Provide the (x, y) coordinate of the cell's center where the given text is located.  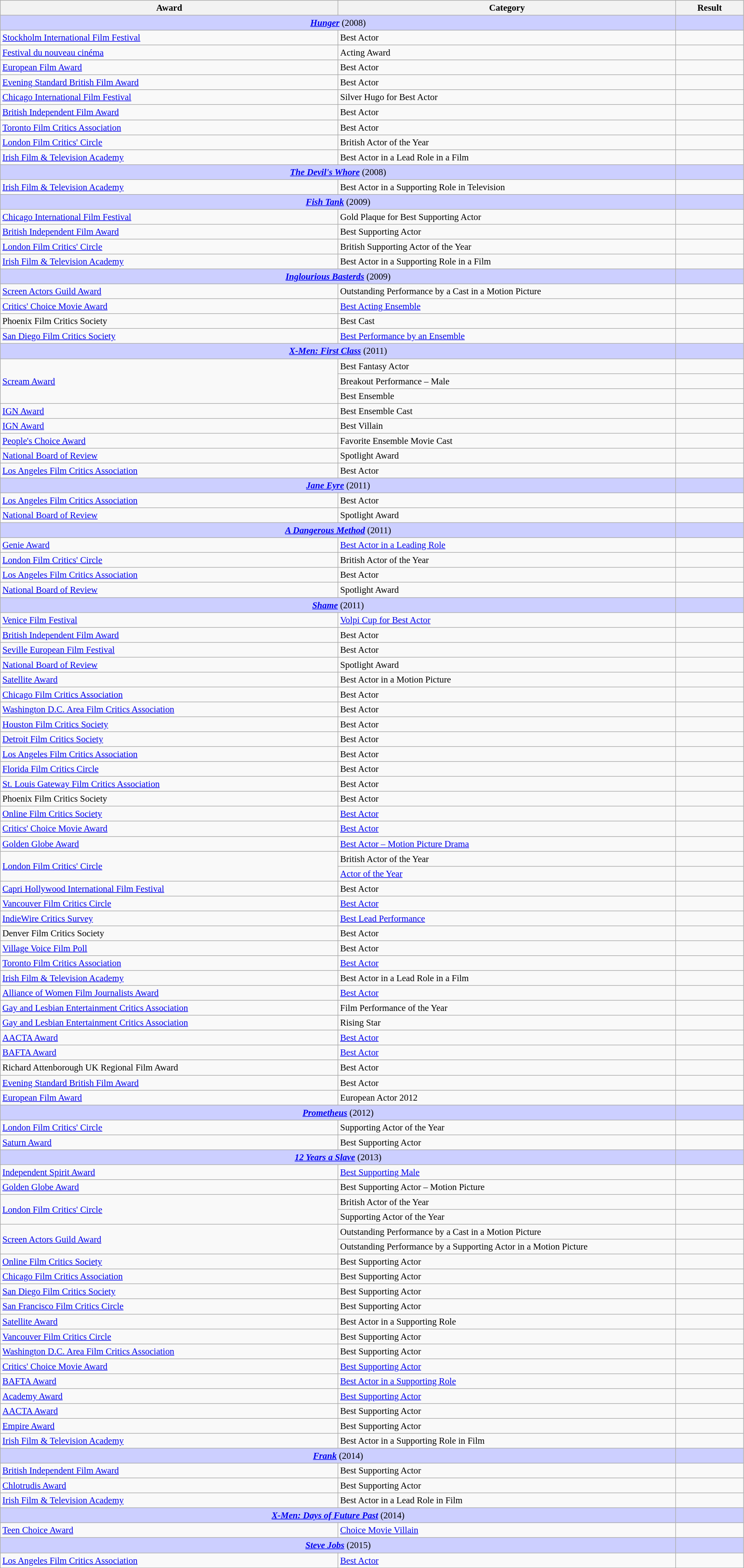
Actor of the Year (507, 874)
Steve Jobs (2015) (338, 1545)
Capri Hollywood International Film Festival (169, 889)
Best Actor in a Leading Role (507, 545)
Best Actor – Motion Picture Drama (507, 844)
Academy Award (169, 1396)
Florida Film Critics Circle (169, 769)
The Devil's Whore (2008) (338, 172)
Jane Eyre (2011) (338, 486)
Richard Attenborough UK Regional Film Award (169, 1068)
Breakout Performance – Male (507, 381)
Prometheus (2012) (338, 1113)
12 Years a Slave (2013) (338, 1157)
Outstanding Performance by a Supporting Actor in a Motion Picture (507, 1247)
Teen Choice Award (169, 1531)
Best Performance by an Ensemble (507, 336)
British Supporting Actor of the Year (507, 247)
Best Actor in a Supporting Role in Film (507, 1441)
Houston Film Critics Society (169, 724)
Scream Award (169, 381)
Favorite Ensemble Movie Cast (507, 441)
Category (507, 8)
Best Ensemble Cast (507, 411)
Denver Film Critics Society (169, 933)
X-Men: First Class (2011) (338, 351)
Shame (2011) (338, 605)
Best Cast (507, 321)
Inglourious Basterds (2009) (338, 277)
Rising Star (507, 1023)
Result (709, 8)
Venice Film Festival (169, 620)
San Francisco Film Critics Circle (169, 1307)
Seville European Film Festival (169, 650)
Hunger (2008) (338, 23)
Independent Spirit Award (169, 1172)
Alliance of Women Film Journalists Award (169, 993)
IndieWire Critics Survey (169, 918)
Best Supporting Male (507, 1172)
Frank (2014) (338, 1456)
Best Ensemble (507, 396)
Festival du nouveau cinéma (169, 53)
Stockholm International Film Festival (169, 38)
St. Louis Gateway Film Critics Association (169, 784)
Empire Award (169, 1426)
Acting Award (507, 53)
Best Actor in a Lead Role in Film (507, 1500)
Best Supporting Actor – Motion Picture (507, 1187)
Genie Award (169, 545)
Gold Plaque for Best Supporting Actor (507, 217)
Village Voice Film Poll (169, 948)
X-Men: Days of Future Past (2014) (338, 1516)
A Dangerous Method (2011) (338, 530)
European Actor 2012 (507, 1097)
Best Lead Performance (507, 918)
Best Actor in a Supporting Role in Television (507, 187)
Award (169, 8)
Best Fantasy Actor (507, 366)
Best Actor in a Motion Picture (507, 680)
Saturn Award (169, 1142)
Volpi Cup for Best Actor (507, 620)
Best Villain (507, 426)
Silver Hugo for Best Actor (507, 97)
Film Performance of the Year (507, 1008)
Best Acting Ensemble (507, 307)
Best Actor in a Supporting Role in a Film (507, 262)
Chlotrudis Award (169, 1486)
Fish Tank (2009) (338, 202)
Choice Movie Villain (507, 1531)
People's Choice Award (169, 441)
Detroit Film Critics Society (169, 739)
